Find where the given text appears and provide that cell's center as (x, y) coordinate. 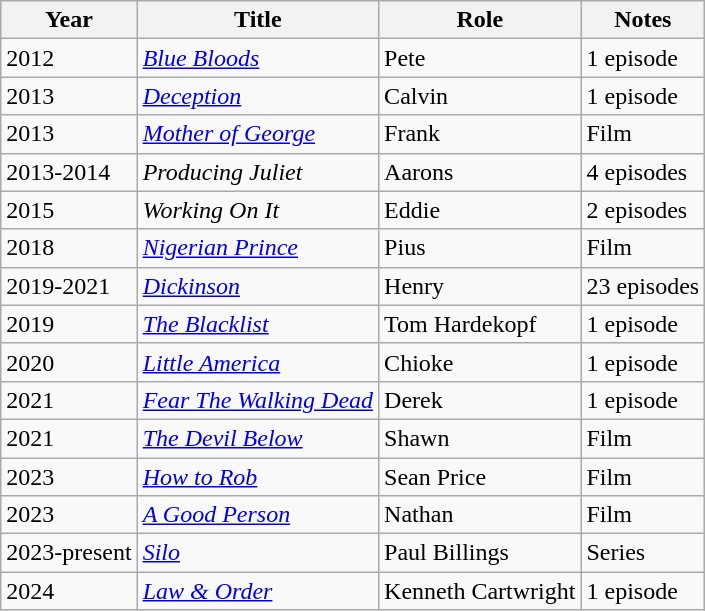
2024 (69, 591)
Dickinson (258, 286)
2023-present (69, 553)
Year (69, 20)
The Devil Below (258, 438)
Henry (480, 286)
Silo (258, 553)
2015 (69, 210)
A Good Person (258, 515)
Deception (258, 96)
Series (643, 553)
2 episodes (643, 210)
Fear The Walking Dead (258, 400)
Sean Price (480, 477)
Shawn (480, 438)
Eddie (480, 210)
Tom Hardekopf (480, 324)
Producing Juliet (258, 172)
2020 (69, 362)
2018 (69, 248)
Pius (480, 248)
Chioke (480, 362)
Role (480, 20)
Calvin (480, 96)
Title (258, 20)
Kenneth Cartwright (480, 591)
Blue Bloods (258, 58)
Pete (480, 58)
Nigerian Prince (258, 248)
Aarons (480, 172)
Law & Order (258, 591)
Little America (258, 362)
Frank (480, 134)
Notes (643, 20)
Mother of George (258, 134)
4 episodes (643, 172)
Derek (480, 400)
2019 (69, 324)
2013-2014 (69, 172)
2012 (69, 58)
2019-2021 (69, 286)
The Blacklist (258, 324)
How to Rob (258, 477)
23 episodes (643, 286)
Working On It (258, 210)
Paul Billings (480, 553)
Nathan (480, 515)
